Return the (X, Y) coordinate for the center point of the cell that contains the specified text.  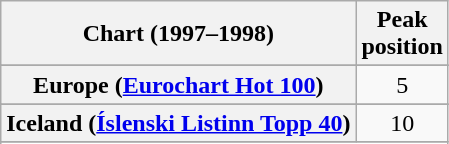
Chart (1997–1998) (178, 34)
5 (402, 85)
Iceland (Íslenski Listinn Topp 40) (178, 123)
10 (402, 123)
Peakposition (402, 34)
Europe (Eurochart Hot 100) (178, 85)
